Output the (x, y) coordinate of the center of the cell containing the given text.  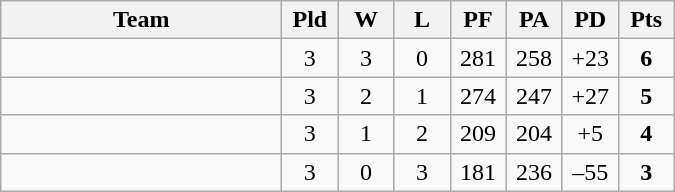
209 (478, 134)
236 (534, 172)
PD (590, 20)
247 (534, 96)
Pts (646, 20)
–55 (590, 172)
PA (534, 20)
W (366, 20)
+23 (590, 58)
274 (478, 96)
PF (478, 20)
Pld (310, 20)
6 (646, 58)
204 (534, 134)
181 (478, 172)
4 (646, 134)
281 (478, 58)
258 (534, 58)
Team (142, 20)
+27 (590, 96)
5 (646, 96)
L (422, 20)
+5 (590, 134)
